From the cell containing the given text, extract its center point as [x, y] coordinate. 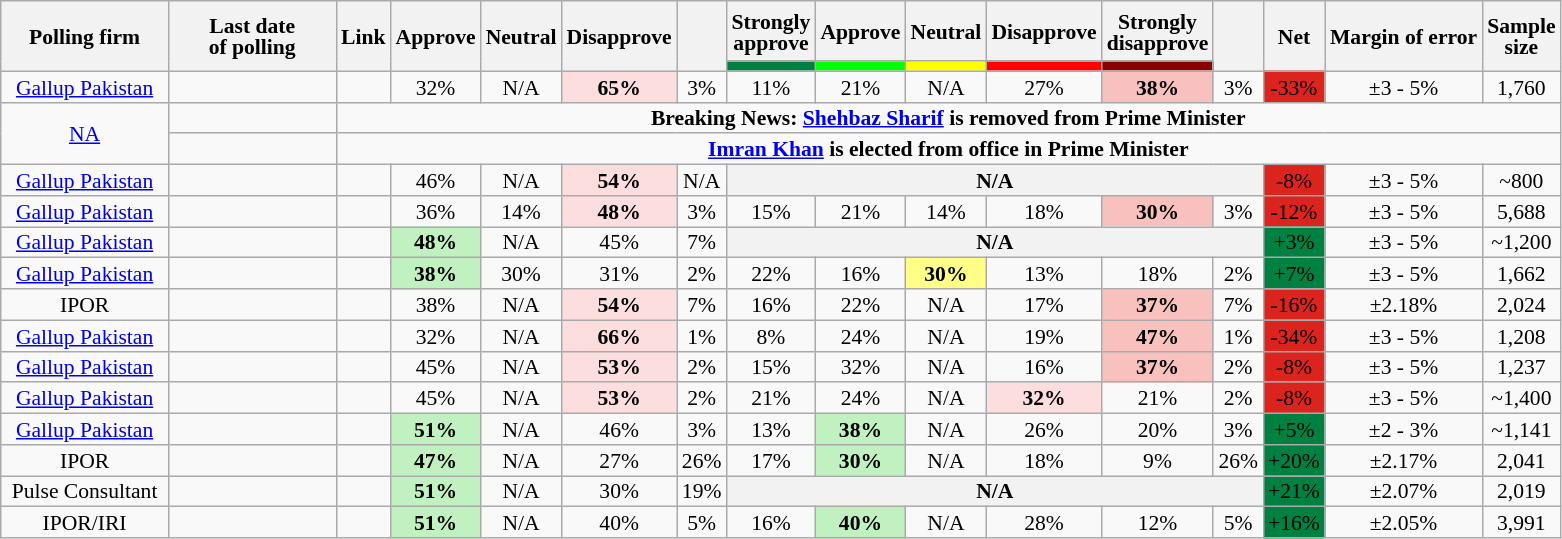
Stronglyapprove [770, 31]
+16% [1294, 522]
65% [618, 86]
+21% [1294, 492]
2,024 [1521, 304]
66% [618, 336]
Polling firm [85, 36]
2,019 [1521, 492]
5,688 [1521, 212]
8% [770, 336]
+3% [1294, 242]
Imran Khan is elected from office in Prime Minister [948, 150]
31% [618, 274]
1,237 [1521, 366]
~1,200 [1521, 242]
+20% [1294, 460]
±2.07% [1404, 492]
9% [1158, 460]
Samplesize [1521, 36]
-16% [1294, 304]
Link [364, 36]
36% [436, 212]
±2.17% [1404, 460]
1,760 [1521, 86]
1,662 [1521, 274]
±2.18% [1404, 304]
1,208 [1521, 336]
+5% [1294, 430]
11% [770, 86]
Margin of error [1404, 36]
Stronglydisapprove [1158, 31]
20% [1158, 430]
±2 - 3% [1404, 430]
~1,400 [1521, 398]
~800 [1521, 180]
-33% [1294, 86]
NA [85, 133]
Breaking News: Shehbaz Sharif is removed from Prime Minister [948, 118]
Last dateof polling [252, 36]
±2.05% [1404, 522]
3,991 [1521, 522]
12% [1158, 522]
~1,141 [1521, 430]
-34% [1294, 336]
-12% [1294, 212]
Net [1294, 36]
28% [1044, 522]
IPOR/IRI [85, 522]
Pulse Consultant [85, 492]
+7% [1294, 274]
2,041 [1521, 460]
